Find where the given text appears and provide that cell's center as [x, y] coordinate. 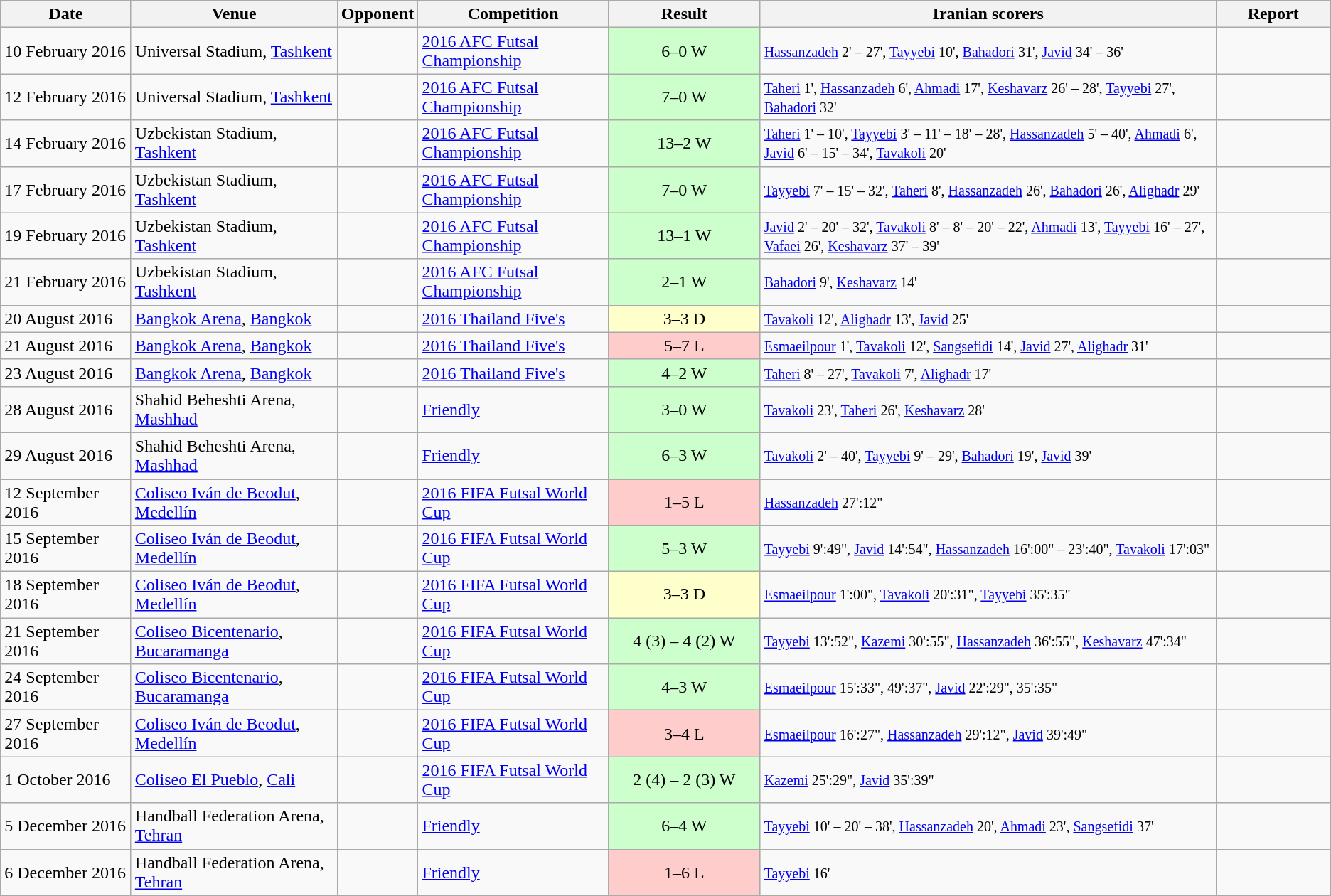
12 February 2016 [66, 97]
4–3 W [685, 687]
15 September 2016 [66, 549]
Tavakoli 23', Taheri 26', Keshavarz 28' [988, 410]
28 August 2016 [66, 410]
24 September 2016 [66, 687]
1–5 L [685, 502]
12 September 2016 [66, 502]
Competition [513, 14]
5 December 2016 [66, 826]
20 August 2016 [66, 319]
Tayyebi 13':52", Kazemi 30':55", Hassanzadeh 36':55", Keshavarz 47':34" [988, 641]
19 February 2016 [66, 236]
Taheri 1' – 10', Tayyebi 3' – 11' – 18' – 28', Hassanzadeh 5' – 40', Ahmadi 6', Javid 6' – 15' – 34', Tavakoli 20' [988, 144]
Report [1273, 14]
Iranian scorers [988, 14]
6–3 W [685, 455]
21 August 2016 [66, 346]
10 February 2016 [66, 51]
Taheri 1', Hassanzadeh 6', Ahmadi 17', Keshavarz 26' – 28', Tayyebi 27', Bahadori 32' [988, 97]
Opponent [378, 14]
Venue [234, 14]
Esmaeilpour 16':27", Hassanzadeh 29':12", Javid 39':49" [988, 734]
Esmaeilpour 1':00", Tavakoli 20':31", Tayyebi 35':35" [988, 594]
13–2 W [685, 144]
Javid 2' – 20' – 32', Tavakoli 8' – 8' – 20' – 22', Ahmadi 13', Tayyebi 16' – 27', Vafaei 26', Keshavarz 37' – 39' [988, 236]
21 February 2016 [66, 282]
4–2 W [685, 373]
3–4 L [685, 734]
6 December 2016 [66, 872]
5–3 W [685, 549]
Tayyebi 7' – 15' – 32', Taheri 8', Hassanzadeh 26', Bahadori 26', Alighadr 29' [988, 189]
Taheri 8' – 27', Tavakoli 7', Alighadr 17' [988, 373]
3–0 W [685, 410]
21 September 2016 [66, 641]
27 September 2016 [66, 734]
Hassanzadeh 27':12" [988, 502]
5–7 L [685, 346]
29 August 2016 [66, 455]
18 September 2016 [66, 594]
13–1 W [685, 236]
14 February 2016 [66, 144]
Coliseo El Pueblo, Cali [234, 779]
Esmaeilpour 1', Tavakoli 12', Sangsefidi 14', Javid 27', Alighadr 31' [988, 346]
Tavakoli 12', Alighadr 13', Javid 25' [988, 319]
Tayyebi 10' – 20' – 38', Hassanzadeh 20', Ahmadi 23', Sangsefidi 37' [988, 826]
2 (4) – 2 (3) W [685, 779]
Tayyebi 9':49", Javid 14':54", Hassanzadeh 16':00" – 23':40", Tavakoli 17':03" [988, 549]
1–6 L [685, 872]
17 February 2016 [66, 189]
Result [685, 14]
Kazemi 25':29", Javid 35':39" [988, 779]
6–0 W [685, 51]
Hassanzadeh 2' – 27', Tayyebi 10', Bahadori 31', Javid 34' – 36' [988, 51]
Date [66, 14]
2–1 W [685, 282]
1 October 2016 [66, 779]
23 August 2016 [66, 373]
Tavakoli 2' – 40', Tayyebi 9' – 29', Bahadori 19', Javid 39' [988, 455]
Tayyebi 16' [988, 872]
4 (3) – 4 (2) W [685, 641]
Bahadori 9', Keshavarz 14' [988, 282]
6–4 W [685, 826]
Esmaeilpour 15':33", 49':37", Javid 22':29", 35':35" [988, 687]
